Extract the (x, y) coordinate from the center of the cell holding the provided text.  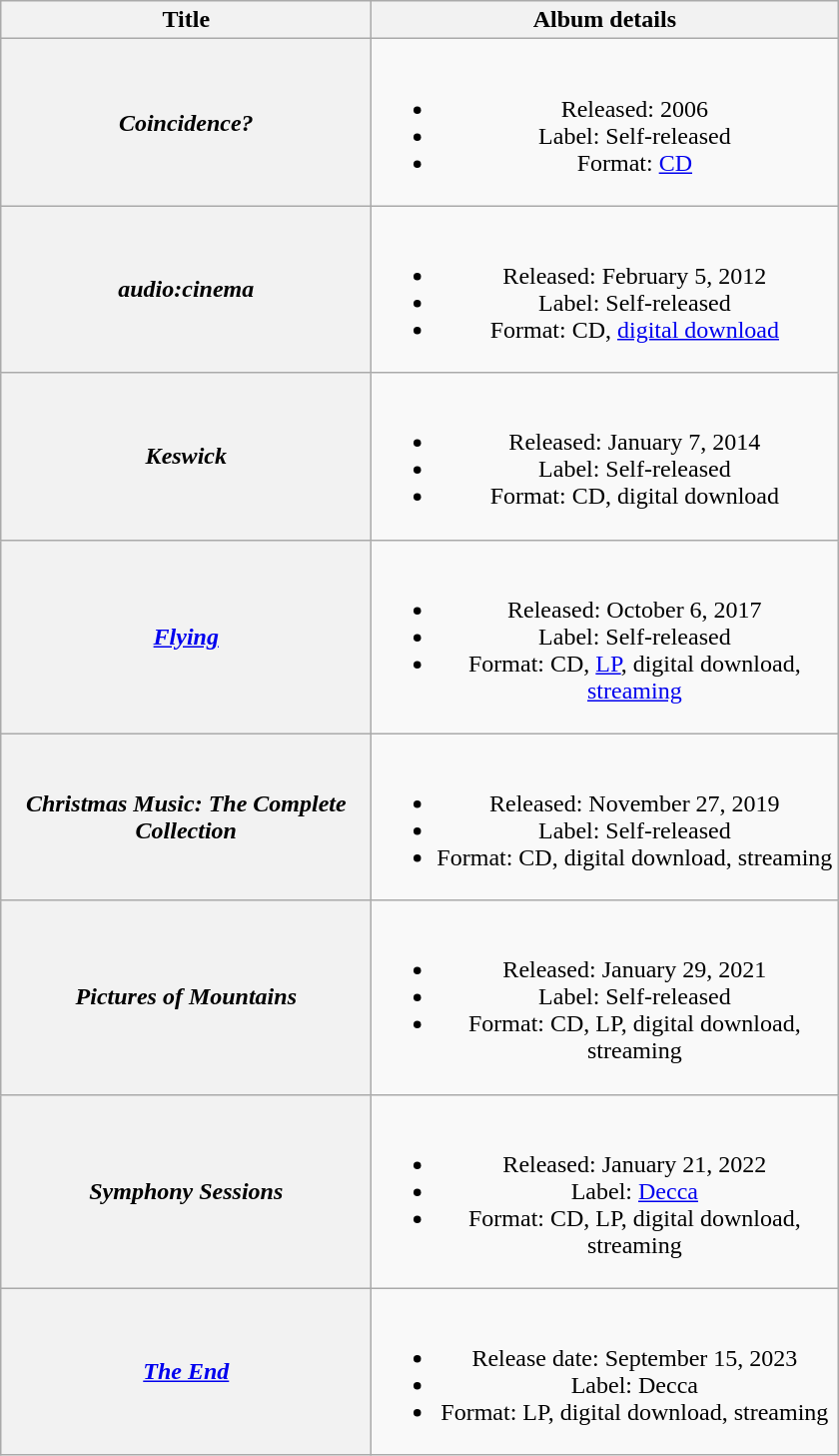
Symphony Sessions (186, 1191)
Released: November 27, 2019Label: Self-releasedFormat: CD, digital download, streaming (605, 817)
Released: October 6, 2017Label: Self-releasedFormat: CD, LP, digital download, streaming (605, 637)
Coincidence? (186, 122)
Pictures of Mountains (186, 997)
The End (186, 1371)
Flying (186, 637)
Released: February 5, 2012Label: Self-releasedFormat: CD, digital download (605, 290)
Title (186, 20)
Release date: September 15, 2023Label: DeccaFormat: LP, digital download, streaming (605, 1371)
Released: January 7, 2014Label: Self-releasedFormat: CD, digital download (605, 456)
Album details (605, 20)
Released: 2006Label: Self-releasedFormat: CD (605, 122)
audio:cinema (186, 290)
Keswick (186, 456)
Released: January 29, 2021Label: Self-releasedFormat: CD, LP, digital download, streaming (605, 997)
Released: January 21, 2022Label: DeccaFormat: CD, LP, digital download, streaming (605, 1191)
Christmas Music: The Complete Collection (186, 817)
